Return the (X, Y) coordinate for the center point of the cell that contains the specified text.  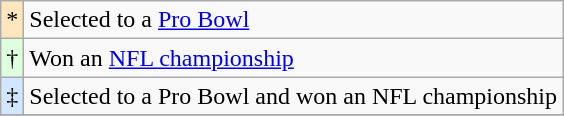
Selected to a Pro Bowl and won an NFL championship (294, 96)
Selected to a Pro Bowl (294, 20)
† (12, 58)
‡ (12, 96)
Won an NFL championship (294, 58)
* (12, 20)
